Return [x, y] of the center of cell containing provided text 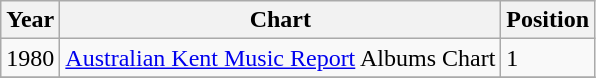
Australian Kent Music Report Albums Chart [280, 58]
Chart [280, 20]
Position [548, 20]
1 [548, 58]
Year [30, 20]
1980 [30, 58]
